Return the (X, Y) coordinate for the center point of the cell that contains the specified text.  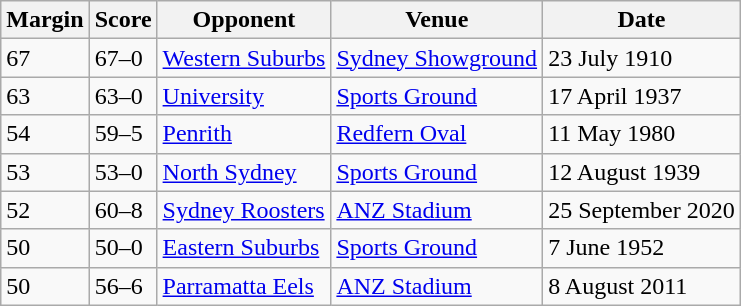
Venue (437, 20)
7 June 1952 (642, 248)
8 August 2011 (642, 286)
59–5 (123, 134)
Eastern Suburbs (244, 248)
53–0 (123, 172)
50–0 (123, 248)
60–8 (123, 210)
67–0 (123, 58)
Sydney Roosters (244, 210)
63 (45, 96)
Margin (45, 20)
Opponent (244, 20)
Sydney Showground (437, 58)
Western Suburbs (244, 58)
63–0 (123, 96)
Parramatta Eels (244, 286)
Penrith (244, 134)
12 August 1939 (642, 172)
11 May 1980 (642, 134)
67 (45, 58)
Redfern Oval (437, 134)
North Sydney (244, 172)
53 (45, 172)
Date (642, 20)
25 September 2020 (642, 210)
Score (123, 20)
17 April 1937 (642, 96)
52 (45, 210)
University (244, 96)
54 (45, 134)
56–6 (123, 286)
23 July 1910 (642, 58)
